Pinpoint the cell where the given text exists, returning its (X, Y) midpoint coordinate. 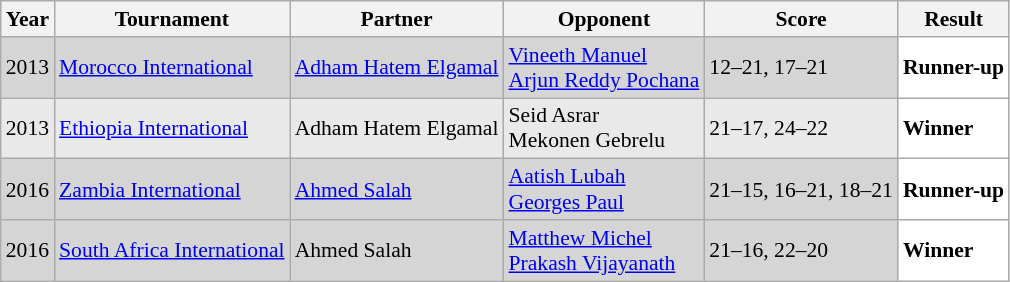
Tournament (172, 19)
Aatish Lubah Georges Paul (604, 190)
Seid Asrar Mekonen Gebrelu (604, 128)
21–15, 16–21, 18–21 (801, 190)
Ethiopia International (172, 128)
Opponent (604, 19)
Score (801, 19)
21–17, 24–22 (801, 128)
Zambia International (172, 190)
12–21, 17–21 (801, 68)
South Africa International (172, 250)
Morocco International (172, 68)
Matthew Michel Prakash Vijayanath (604, 250)
Year (28, 19)
Partner (397, 19)
Result (954, 19)
Vineeth Manuel Arjun Reddy Pochana (604, 68)
21–16, 22–20 (801, 250)
